Output the (x, y) coordinate of the center of the cell containing the given text.  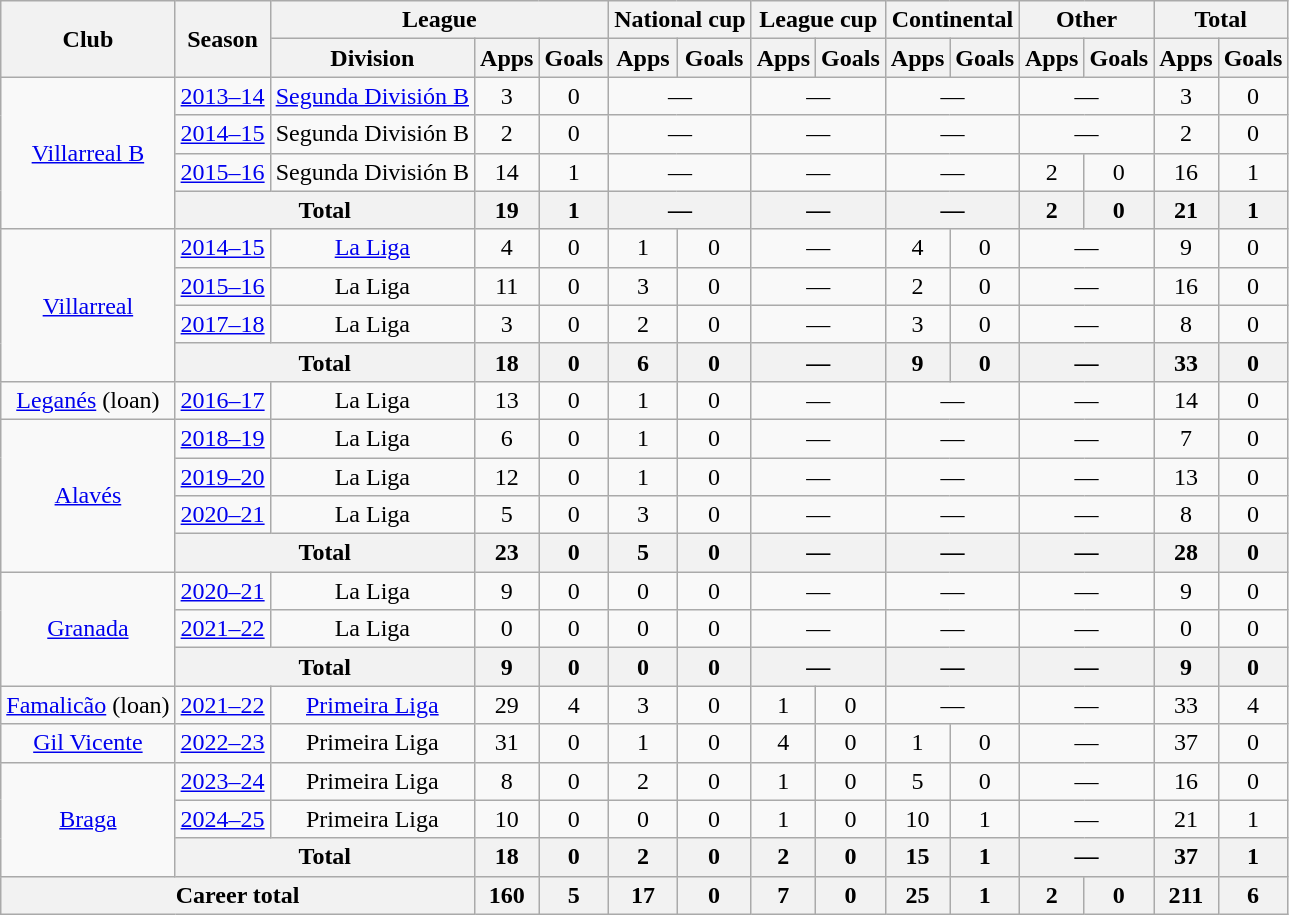
Other (1087, 20)
League cup (818, 20)
15 (917, 857)
Division (372, 58)
Alavés (88, 495)
2024–25 (222, 819)
Granada (88, 629)
2022–23 (222, 743)
2017–18 (222, 324)
National cup (680, 20)
23 (507, 553)
160 (507, 895)
19 (507, 210)
Famalicão (loan) (88, 705)
Villarreal (88, 305)
2013–14 (222, 96)
2018–19 (222, 438)
25 (917, 895)
12 (507, 477)
2016–17 (222, 400)
31 (507, 743)
Season (222, 39)
Villarreal B (88, 153)
2023–24 (222, 781)
211 (1186, 895)
League (440, 20)
Club (88, 39)
Gil Vicente (88, 743)
28 (1186, 553)
Continental (952, 20)
2019–20 (222, 477)
Leganés (loan) (88, 400)
29 (507, 705)
17 (643, 895)
11 (507, 286)
Braga (88, 819)
Career total (238, 895)
